Return (x, y) of the center of cell containing provided text 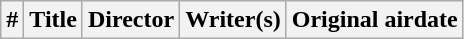
Director (130, 20)
# (12, 20)
Writer(s) (234, 20)
Title (54, 20)
Original airdate (374, 20)
